Output the [x, y] coordinate of the center of the cell containing the given text.  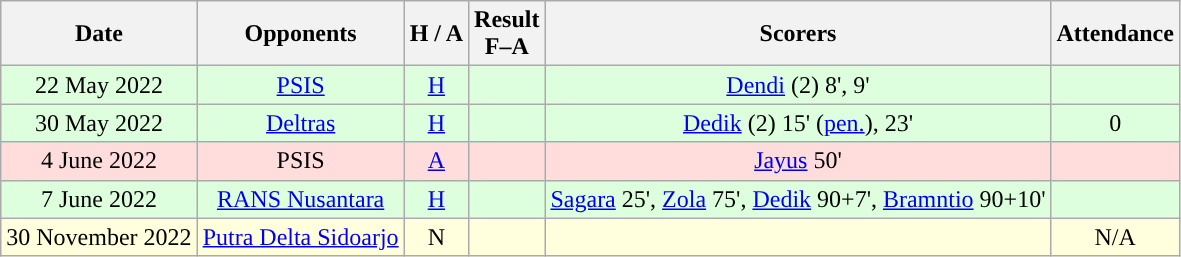
N [436, 237]
7 June 2022 [99, 199]
Jayus 50' [798, 161]
A [436, 161]
0 [1115, 123]
ResultF–A [507, 34]
Deltras [300, 123]
N/A [1115, 237]
22 May 2022 [99, 85]
Dendi (2) 8', 9' [798, 85]
RANS Nusantara [300, 199]
Attendance [1115, 34]
Date [99, 34]
H / A [436, 34]
Putra Delta Sidoarjo [300, 237]
30 May 2022 [99, 123]
Sagara 25', Zola 75', Dedik 90+7', Bramntio 90+10' [798, 199]
Dedik (2) 15' (pen.), 23' [798, 123]
Scorers [798, 34]
4 June 2022 [99, 161]
30 November 2022 [99, 237]
Opponents [300, 34]
